Pinpoint the cell where the given text exists, returning its [x, y] midpoint coordinate. 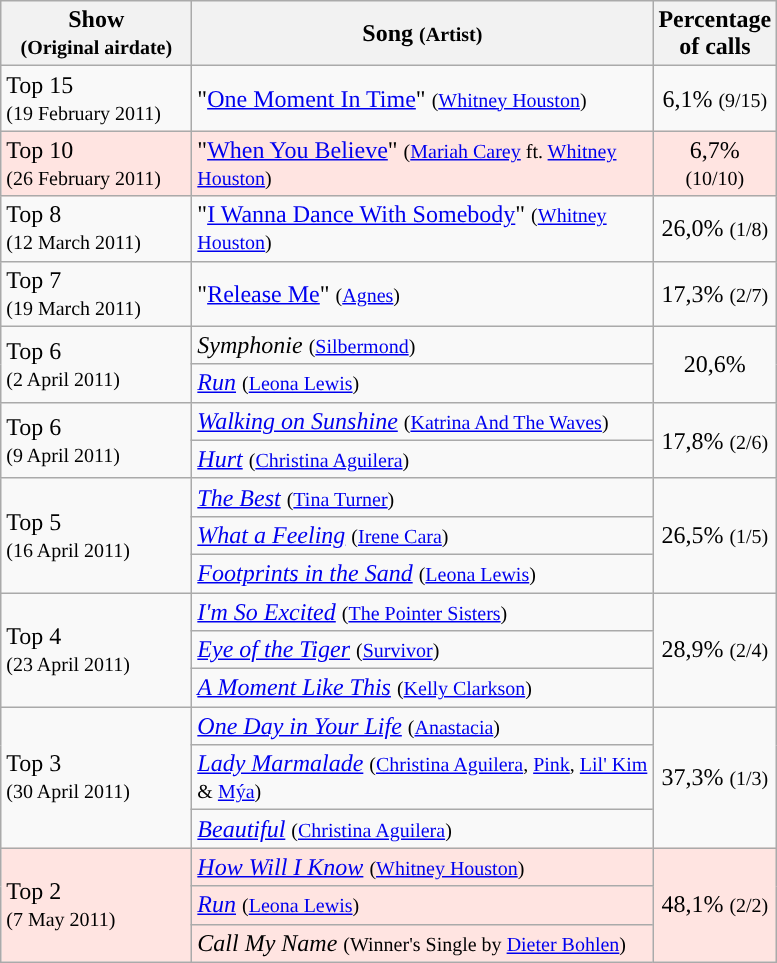
Footprints in the Sand (Leona Lewis) [422, 573]
Top 10(26 February 2011) [96, 164]
The Best (Tina Turner) [422, 497]
Lady Marmalade (Christina Aguilera, Pink, Lil' Kim & Mýa) [422, 778]
20,6% [715, 364]
"I Wanna Dance With Somebody" (Whitney Houston) [422, 228]
Top 5(16 April 2011) [96, 535]
17,3% (2/7) [715, 294]
A Moment Like This (Kelly Clarkson) [422, 688]
Top 7(19 March 2011) [96, 294]
17,8% (2/6) [715, 440]
"When You Believe" (Mariah Carey ft. Whitney Houston) [422, 164]
Top 15(19 February 2011) [96, 98]
I'm So Excited (The Pointer Sisters) [422, 611]
Top 4(23 April 2011) [96, 649]
Call My Name (Winner's Single by Dieter Bohlen) [422, 943]
Song (Artist) [422, 34]
6,7% (10/10) [715, 164]
Eye of the Tiger (Survivor) [422, 650]
Show(Original airdate) [96, 34]
Top 2(7 May 2011) [96, 905]
How Will I Know (Whitney Houston) [422, 867]
Top 8(12 March 2011) [96, 228]
26,0% (1/8) [715, 228]
26,5% (1/5) [715, 535]
"One Moment In Time" (Whitney Houston) [422, 98]
28,9% (2/4) [715, 649]
One Day in Your Life (Anastacia) [422, 726]
Hurt (Christina Aguilera) [422, 459]
Percentage of calls [715, 34]
Symphonie (Silbermond) [422, 345]
"Release Me" (Agnes) [422, 294]
Top 3(30 April 2011) [96, 778]
Top 6(2 April 2011) [96, 364]
Top 6(9 April 2011) [96, 440]
48,1% (2/2) [715, 905]
37,3% (1/3) [715, 778]
Walking on Sunshine (Katrina And The Waves) [422, 421]
6,1% (9/15) [715, 98]
What a Feeling (Irene Cara) [422, 535]
Beautiful (Christina Aguilera) [422, 829]
